Scan for the cell matching the given text and deliver its (X, Y) coordinate at center. 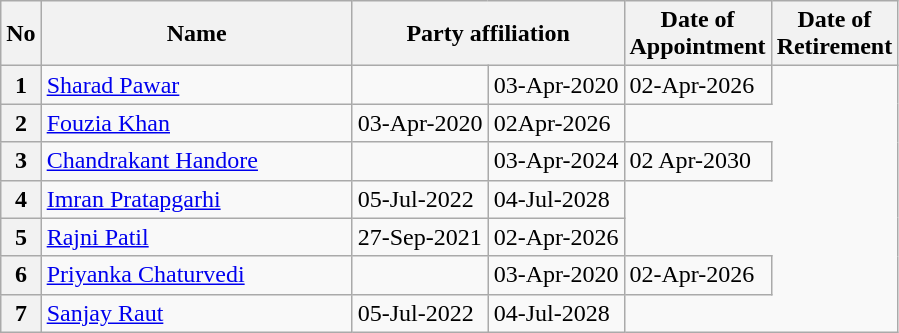
Date of Retirement (834, 34)
Sharad Pawar (196, 85)
02 Apr-2030 (698, 161)
Rajni Patil (196, 237)
5 (21, 237)
Date of Appointment (698, 34)
3 (21, 161)
7 (21, 313)
Name (196, 34)
6 (21, 275)
03-Apr-2024 (556, 161)
Fouzia Khan (196, 123)
27-Sep-2021 (420, 237)
4 (21, 199)
Party affiliation (488, 34)
Imran Pratapgarhi (196, 199)
2 (21, 123)
02Apr-2026 (556, 123)
Sanjay Raut (196, 313)
1 (21, 85)
Priyanka Chaturvedi (196, 275)
No (21, 34)
Chandrakant Handore (196, 161)
